Provide the [x, y] coordinate of the cell's center where the given text is located.  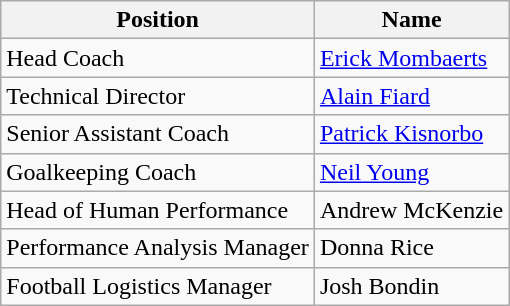
Head of Human Performance [158, 210]
Andrew McKenzie [411, 210]
Position [158, 20]
Head Coach [158, 58]
Technical Director [158, 96]
Josh Bondin [411, 286]
Erick Mombaerts [411, 58]
Performance Analysis Manager [158, 248]
Patrick Kisnorbo [411, 134]
Name [411, 20]
Neil Young [411, 172]
Donna Rice [411, 248]
Football Logistics Manager [158, 286]
Alain Fiard [411, 96]
Senior Assistant Coach [158, 134]
Goalkeeping Coach [158, 172]
